Capture the cell that displays the provided text and extract its [X, Y] central coordinate. 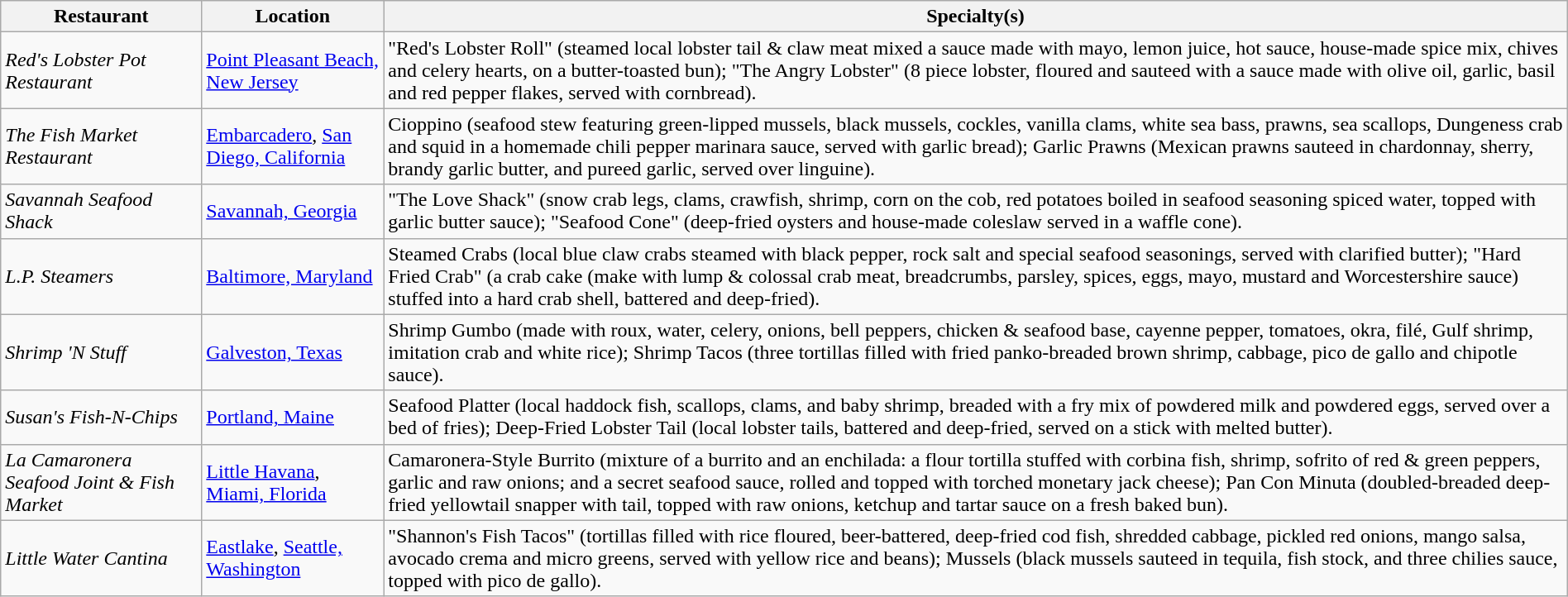
Little Havana, Miami, Florida [293, 482]
L.P. Steamers [101, 276]
Savannah Seafood Shack [101, 212]
Susan's Fish-N-Chips [101, 417]
Restaurant [101, 17]
Portland, Maine [293, 417]
Eastlake, Seattle, Washington [293, 558]
La Camaronera Seafood Joint & Fish Market [101, 482]
Location [293, 17]
Embarcadero, San Diego, California [293, 146]
Red's Lobster Pot Restaurant [101, 70]
Point Pleasant Beach, New Jersey [293, 70]
Little Water Cantina [101, 558]
Baltimore, Maryland [293, 276]
Shrimp 'N Stuff [101, 352]
Savannah, Georgia [293, 212]
The Fish Market Restaurant [101, 146]
Specialty(s) [976, 17]
Galveston, Texas [293, 352]
